Identify which cell holds the provided text, then report its [x, y] central coordinate. 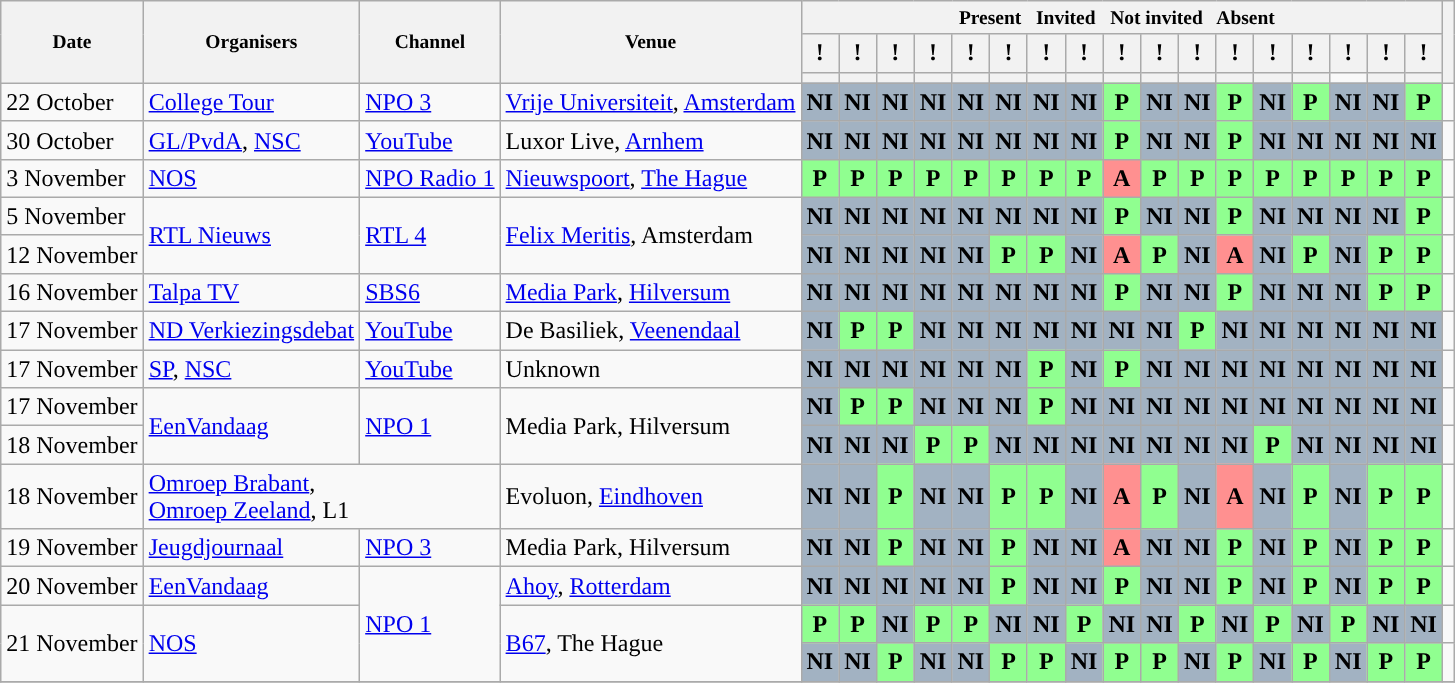
5 November [72, 216]
16 November [72, 292]
B67, The Hague [650, 643]
De Basiliek, Veenendaal [650, 331]
NPO Radio 1 [430, 178]
Vrije Universiteit, Amsterdam [650, 102]
20 November [72, 586]
SP, NSC [252, 369]
22 October [72, 102]
Talpa TV [252, 292]
Jeugdjournaal [252, 548]
21 November [72, 643]
12 November [72, 254]
30 October [72, 140]
Evoluon, Eindhoven [650, 496]
Channel [430, 42]
Venue [650, 42]
Felix Meritis, Amsterdam [650, 235]
Omroep Brabant, Omroep Zeeland, L1 [322, 496]
Ahoy, Rotterdam [650, 586]
RTL Nieuws [252, 235]
Nieuwspoort, The Hague [650, 178]
19 November [72, 548]
RTL 4 [430, 235]
Date [72, 42]
Organisers [252, 42]
ND Verkiezingsdebat [252, 331]
GL/PvdA, NSC [252, 140]
College Tour [252, 102]
SBS6 [430, 292]
Present Invited Not invited Absent [1122, 18]
Unknown [650, 369]
3 November [72, 178]
Luxor Live, Arnhem [650, 140]
